Output the [x, y] coordinate of the center of the cell containing the given text.  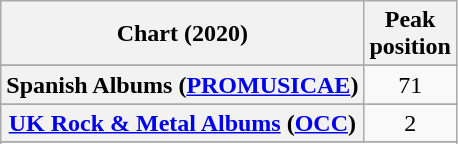
Peakposition [410, 34]
Spanish Albums (PROMUSICAE) [182, 85]
71 [410, 85]
UK Rock & Metal Albums (OCC) [182, 123]
2 [410, 123]
Chart (2020) [182, 34]
